Find where the given text appears and provide that cell's center as [X, Y] coordinate. 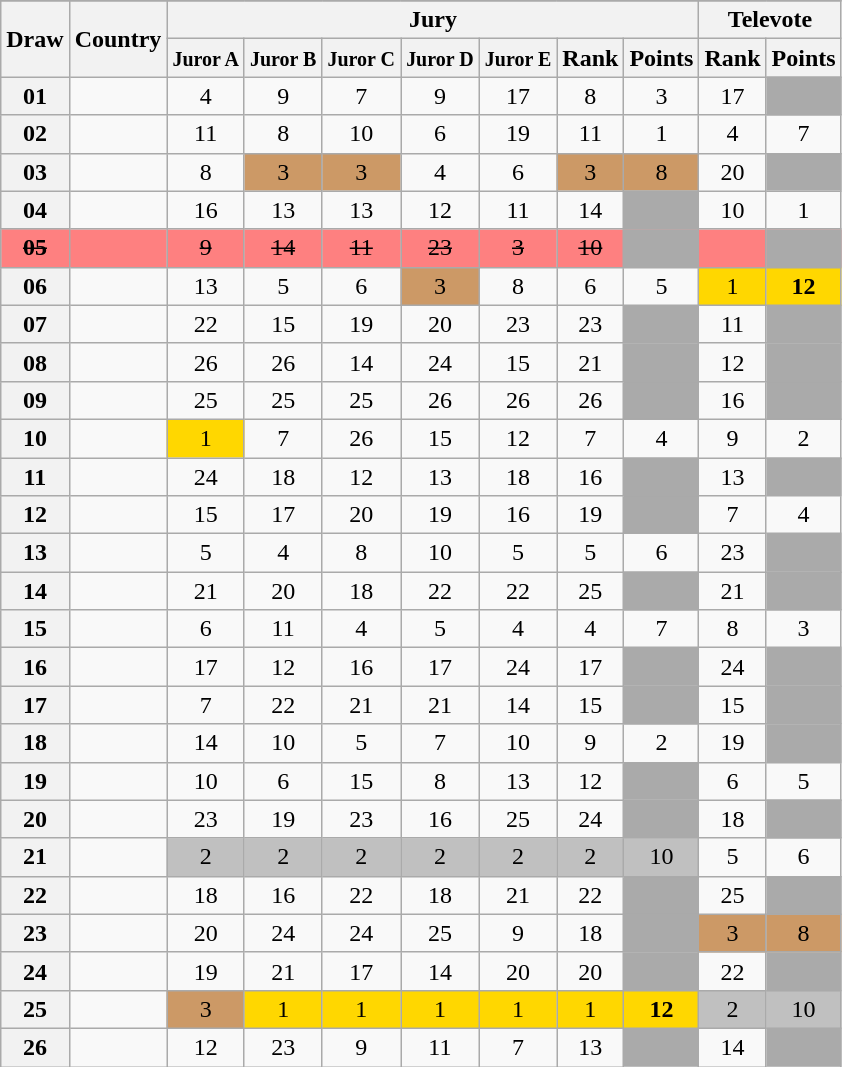
04 [35, 210]
07 [35, 324]
01 [35, 96]
03 [35, 172]
Jury [433, 20]
Juror C [362, 58]
09 [35, 400]
05 [35, 248]
Country [118, 39]
06 [35, 286]
Juror B [283, 58]
02 [35, 134]
08 [35, 362]
Televote [770, 20]
Juror A [206, 58]
Draw [35, 39]
Juror E [518, 58]
Juror D [440, 58]
